Determine the [x, y] coordinate at the center of the cell enclosing the given text.  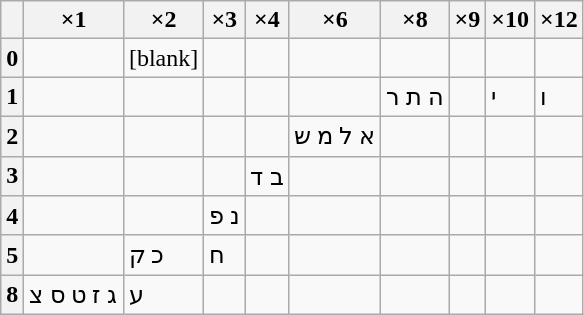
×8 [415, 20]
2 [12, 136]
נ פ [224, 216]
×6 [335, 20]
1 [12, 97]
א ל מ ש [335, 136]
×3 [224, 20]
[blank] [163, 58]
3 [12, 176]
×4 [267, 20]
×12 [558, 20]
כ ק‎ [163, 255]
×10 [510, 20]
‎ע [163, 295]
ב ד [267, 176]
י‎ [510, 97]
×1 [74, 20]
×9 [468, 20]
5 [12, 255]
‎ח [224, 255]
8 [12, 295]
ג ז ט ס צ [74, 295]
4 [12, 216]
‎ו [558, 97]
0 [12, 58]
×2 [163, 20]
‎ה ת ר [415, 97]
